Find where the given text appears and provide that cell's center as [x, y] coordinate. 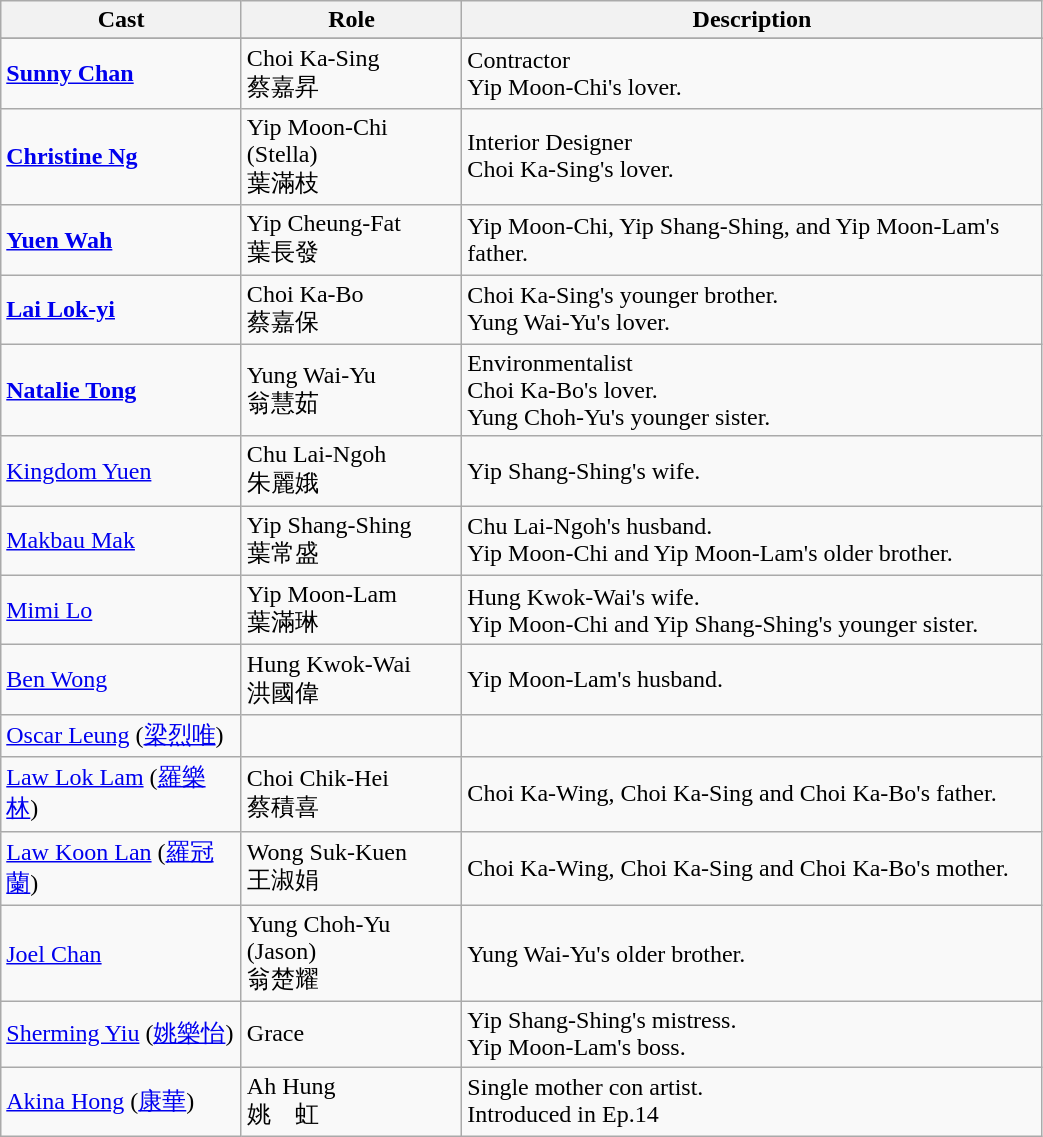
Yip Moon-Chi, Yip Shang-Shing, and Yip Moon-Lam's father. [752, 240]
Contractor Yip Moon-Chi's lover. [752, 74]
Single mother con artist. Introduced in Ep.14 [752, 1102]
Yung Wai-Yu 翁慧茹 [351, 390]
Yip Cheung-Fat 葉長發 [351, 240]
Role [351, 20]
Sunny Chan [122, 74]
Grace [351, 1034]
Yip Shang-Shing 葉常盛 [351, 541]
Wong Suk-Kuen 王淑娟 [351, 868]
Yip Moon-Lam 葉滿琳 [351, 610]
Chu Lai-Ngoh 朱麗娥 [351, 471]
Yip Moon-Lam's husband. [752, 680]
Choi Ka-Sing's younger brother. Yung Wai-Yu's lover. [752, 309]
Kingdom Yuen [122, 471]
Ben Wong [122, 680]
Choi Ka-Wing, Choi Ka-Sing and Choi Ka-Bo's father. [752, 794]
Natalie Tong [122, 390]
Akina Hong (康華) [122, 1102]
Choi Ka-Sing 蔡嘉昇 [351, 74]
Mimi Lo [122, 610]
Sherming Yiu (姚樂怡) [122, 1034]
Christine Ng [122, 156]
Yip Moon-Chi (Stella) 葉滿枝 [351, 156]
Cast [122, 20]
Yung Wai-Yu's older brother. [752, 954]
Lai Lok-yi [122, 309]
Hung Kwok-Wai 洪國偉 [351, 680]
Hung Kwok-Wai's wife. Yip Moon-Chi and Yip Shang-Shing's younger sister. [752, 610]
Choi Chik-Hei 蔡積喜 [351, 794]
Description [752, 20]
Chu Lai-Ngoh's husband. Yip Moon-Chi and Yip Moon-Lam's older brother. [752, 541]
Law Lok Lam (羅樂林) [122, 794]
Choi Ka-Wing, Choi Ka-Sing and Choi Ka-Bo's mother. [752, 868]
Choi Ka-Bo 蔡嘉保 [351, 309]
Yuen Wah [122, 240]
Makbau Mak [122, 541]
Yip Shang-Shing's wife. [752, 471]
Interior Designer Choi Ka-Sing's lover. [752, 156]
Oscar Leung (梁烈唯) [122, 736]
Joel Chan [122, 954]
Yung Choh-Yu (Jason) 翁楚耀 [351, 954]
Law Koon Lan (羅冠蘭) [122, 868]
Ah Hung 姚 虹 [351, 1102]
Yip Shang-Shing's mistress. Yip Moon-Lam's boss. [752, 1034]
Environmentalist Choi Ka-Bo's lover. Yung Choh-Yu's younger sister. [752, 390]
